Capture the cell that displays the provided text and extract its [X, Y] central coordinate. 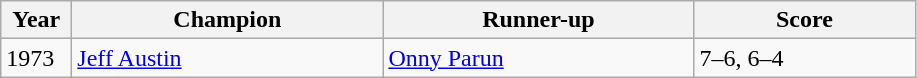
Jeff Austin [228, 58]
Onny Parun [538, 58]
Year [36, 20]
1973 [36, 58]
Runner-up [538, 20]
7–6, 6–4 [804, 58]
Champion [228, 20]
Score [804, 20]
